Pinpoint the cell where the given text exists, returning its [x, y] midpoint coordinate. 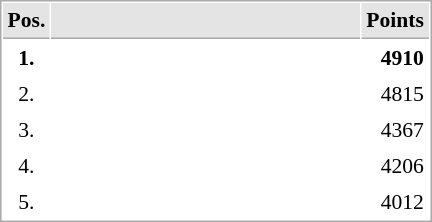
4910 [396, 57]
4012 [396, 201]
3. [26, 129]
4815 [396, 93]
Points [396, 21]
4. [26, 165]
1. [26, 57]
4206 [396, 165]
5. [26, 201]
Pos. [26, 21]
4367 [396, 129]
2. [26, 93]
